Detect which cell encompasses the target text, then output its (x, y) center coordinate. 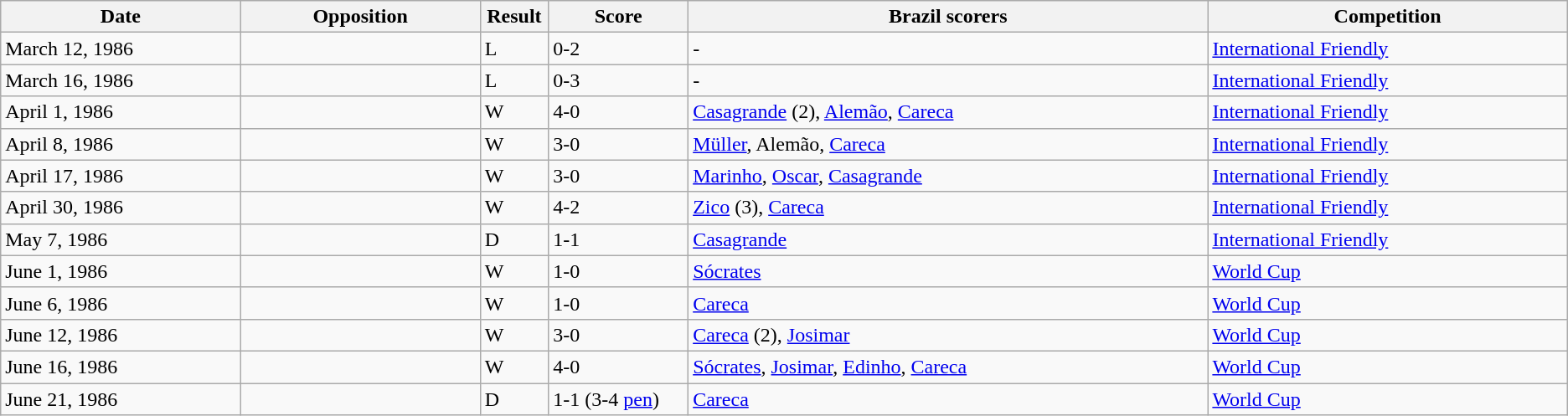
April 30, 1986 (121, 208)
April 1, 1986 (121, 112)
March 16, 1986 (121, 80)
Casagrande (2), Alemão, Careca (948, 112)
1-1 (618, 239)
Brazil scorers (948, 17)
0-3 (618, 80)
April 8, 1986 (121, 144)
Score (618, 17)
Marinho, Oscar, Casagrande (948, 176)
Sócrates, Josimar, Edinho, Careca (948, 367)
Date (121, 17)
June 21, 1986 (121, 399)
April 17, 1986 (121, 176)
June 1, 1986 (121, 271)
June 16, 1986 (121, 367)
May 7, 1986 (121, 239)
1-1 (3-4 pen) (618, 399)
Sócrates (948, 271)
Careca (2), Josimar (948, 335)
Opposition (360, 17)
Casagrande (948, 239)
Competition (1387, 17)
Result (514, 17)
June 6, 1986 (121, 303)
Müller, Alemão, Careca (948, 144)
June 12, 1986 (121, 335)
Zico (3), Careca (948, 208)
March 12, 1986 (121, 49)
0-2 (618, 49)
4-2 (618, 208)
